Determine the [x, y] coordinate at the center of the cell enclosing the given text.  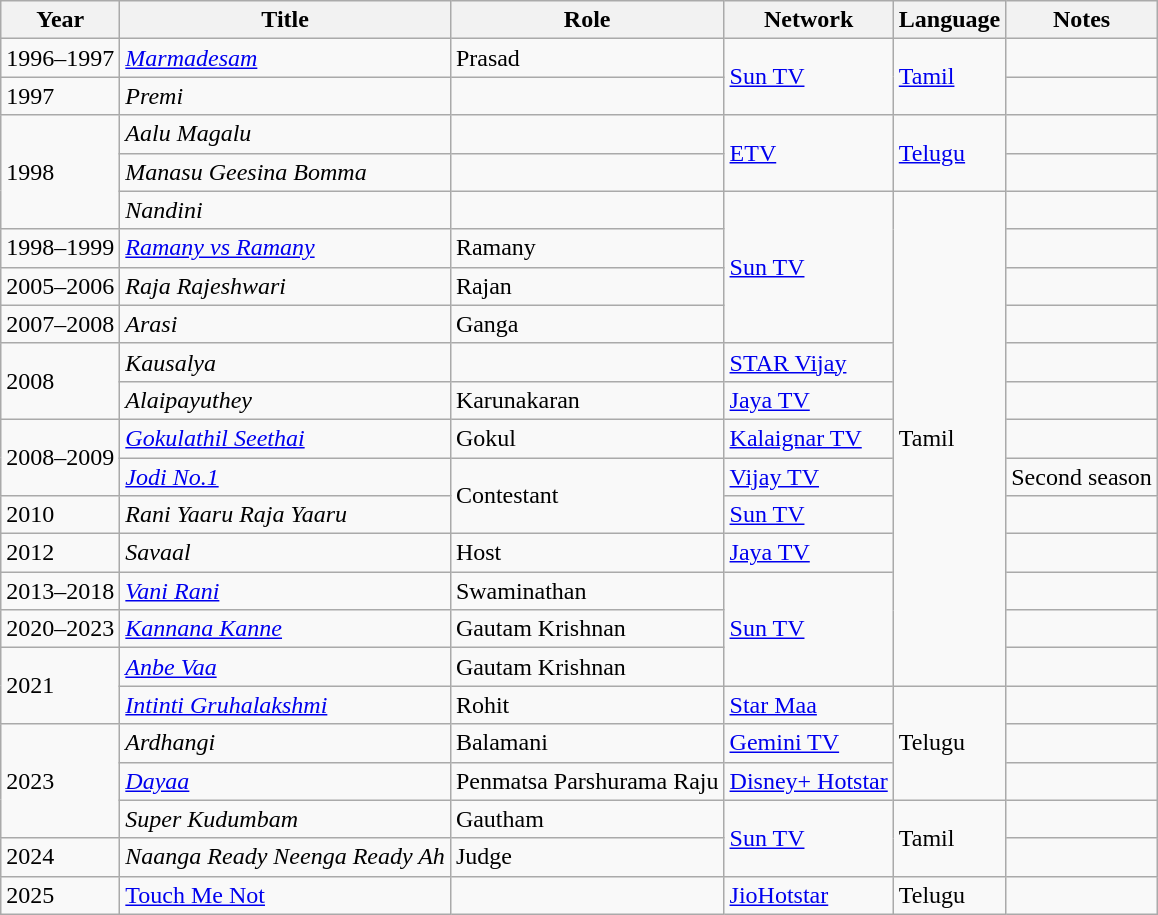
Jodi No.1 [286, 477]
1997 [60, 96]
Marmadesam [286, 58]
Penmatsa Parshurama Raju [587, 781]
Language [949, 20]
Disney+ Hotstar [808, 781]
Premi [286, 96]
Dayaa [286, 781]
Ardhangi [286, 743]
1998–1999 [60, 248]
Karunakaran [587, 400]
2020–2023 [60, 629]
Rani Yaaru Raja Yaaru [286, 515]
Gokulathil Seethai [286, 438]
Arasi [286, 324]
Kannana Kanne [286, 629]
Super Kudumbam [286, 819]
STAR Vijay [808, 362]
Gokul [587, 438]
2005–2006 [60, 286]
Rajan [587, 286]
Kausalya [286, 362]
Notes [1082, 20]
Anbe Vaa [286, 667]
Ganga [587, 324]
Raja Rajeshwari [286, 286]
Prasad [587, 58]
Swaminathan [587, 591]
2023 [60, 781]
Intinti Gruhalakshmi [286, 705]
Balamani [587, 743]
Manasu Geesina Bomma [286, 172]
Rohit [587, 705]
2008 [60, 381]
2024 [60, 857]
Host [587, 553]
Nandini [286, 210]
Gemini TV [808, 743]
Role [587, 20]
Contestant [587, 496]
2025 [60, 895]
1996–1997 [60, 58]
Kalaignar TV [808, 438]
Vijay TV [808, 477]
2008–2009 [60, 457]
Savaal [286, 553]
ETV [808, 153]
2012 [60, 553]
Touch Me Not [286, 895]
2010 [60, 515]
Naanga Ready Neenga Ready Ah [286, 857]
2007–2008 [60, 324]
2021 [60, 686]
Judge [587, 857]
Network [808, 20]
Second season [1082, 477]
Aalu Magalu [286, 134]
Alaipayuthey [286, 400]
Ramany vs Ramany [286, 248]
Ramany [587, 248]
Star Maa [808, 705]
Vani Rani [286, 591]
Title [286, 20]
2013–2018 [60, 591]
Gautham [587, 819]
1998 [60, 172]
Year [60, 20]
JioHotstar [808, 895]
